For the text-containing cell, return its midpoint in [x, y] coordinate format. 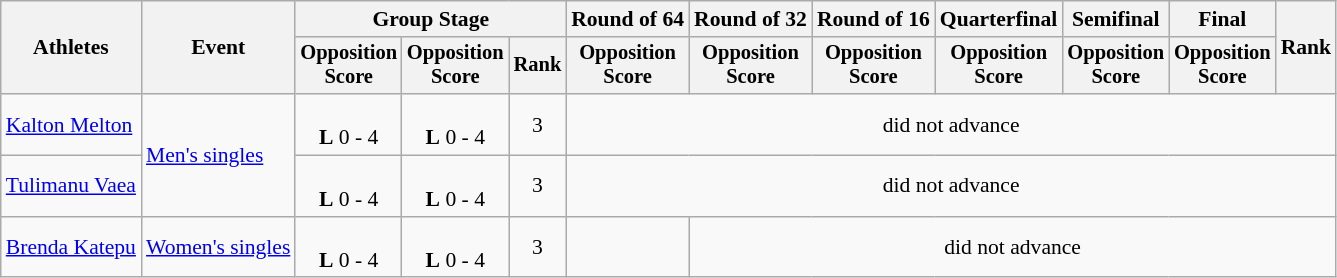
Group Stage [430, 19]
Round of 64 [628, 19]
Women's singles [218, 248]
Semifinal [1116, 19]
Athletes [71, 48]
Quarterfinal [999, 19]
Kalton Melton [71, 124]
Men's singles [218, 155]
Round of 32 [750, 19]
Tulimanu Vaea [71, 186]
Event [218, 48]
Final [1222, 19]
Brenda Katepu [71, 248]
Round of 16 [874, 19]
